Capture the cell that displays the provided text and extract its (X, Y) central coordinate. 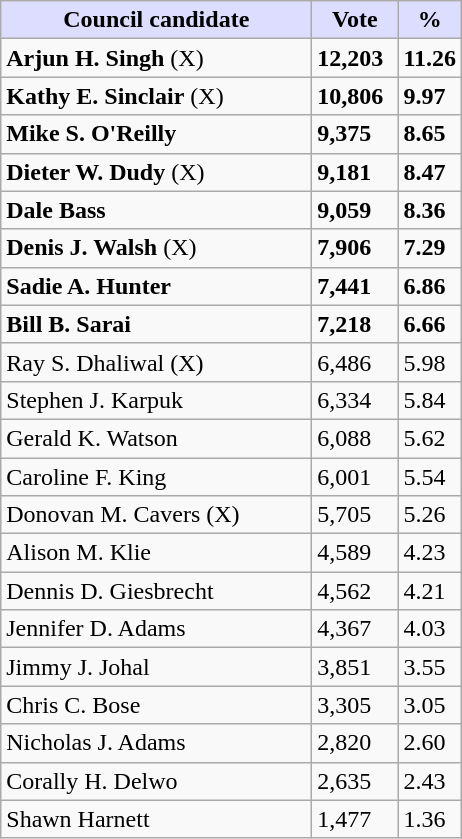
Stephen J. Karpuk (156, 400)
5.98 (430, 362)
4.23 (430, 553)
4,562 (355, 591)
3,851 (355, 667)
4.21 (430, 591)
6.86 (430, 286)
1.36 (430, 819)
% (430, 20)
12,203 (355, 58)
Council candidate (156, 20)
Caroline F. King (156, 477)
10,806 (355, 96)
7,906 (355, 248)
6,088 (355, 438)
8.47 (430, 172)
Jimmy J. Johal (156, 667)
6.66 (430, 324)
5.26 (430, 515)
3,305 (355, 705)
4,367 (355, 629)
Jennifer D. Adams (156, 629)
Gerald K. Watson (156, 438)
Corally H. Delwo (156, 781)
7,441 (355, 286)
1,477 (355, 819)
11.26 (430, 58)
5.62 (430, 438)
Arjun H. Singh (X) (156, 58)
4,589 (355, 553)
Alison M. Klie (156, 553)
Dieter W. Dudy (X) (156, 172)
Donovan M. Cavers (X) (156, 515)
3.55 (430, 667)
Nicholas J. Adams (156, 743)
5.54 (430, 477)
Ray S. Dhaliwal (X) (156, 362)
5,705 (355, 515)
8.36 (430, 210)
2.43 (430, 781)
4.03 (430, 629)
Bill B. Sarai (156, 324)
6,334 (355, 400)
2.60 (430, 743)
9,375 (355, 134)
Shawn Harnett (156, 819)
Dennis D. Giesbrecht (156, 591)
Sadie A. Hunter (156, 286)
8.65 (430, 134)
Mike S. O'Reilly (156, 134)
5.84 (430, 400)
7,218 (355, 324)
2,635 (355, 781)
Chris C. Bose (156, 705)
3.05 (430, 705)
9,059 (355, 210)
Dale Bass (156, 210)
Denis J. Walsh (X) (156, 248)
9.97 (430, 96)
Kathy E. Sinclair (X) (156, 96)
9,181 (355, 172)
7.29 (430, 248)
6,486 (355, 362)
2,820 (355, 743)
Vote (355, 20)
6,001 (355, 477)
